Return the [x, y] coordinate for the center point of the cell that contains the specified text.  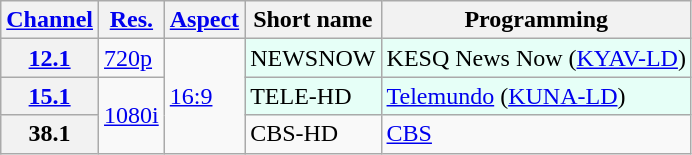
Short name [313, 20]
Programming [536, 20]
NEWSNOW [313, 58]
CBS [536, 134]
12.1 [50, 58]
Res. [132, 20]
16:9 [204, 96]
Aspect [204, 20]
TELE-HD [313, 96]
CBS-HD [313, 134]
720p [132, 58]
15.1 [50, 96]
38.1 [50, 134]
Channel [50, 20]
1080i [132, 115]
Telemundo (KUNA-LD) [536, 96]
KESQ News Now (KYAV-LD) [536, 58]
